Return the (X, Y) coordinate for the center point of the cell that contains the specified text.  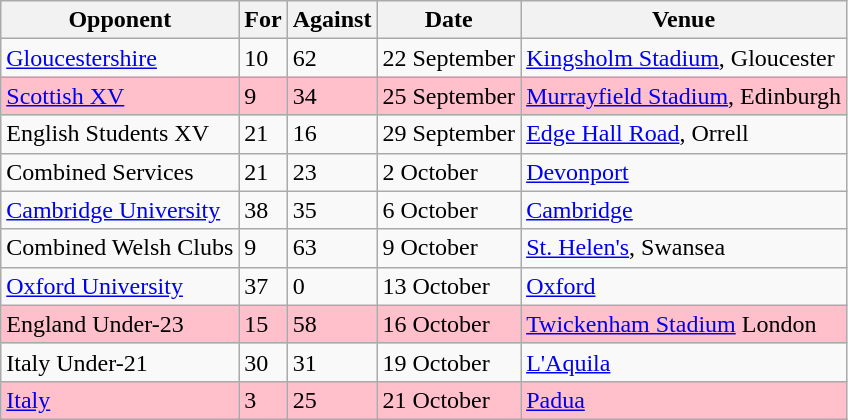
Italy Under-21 (120, 362)
Murrayfield Stadium, Edinburgh (684, 96)
Italy (120, 400)
Against (332, 20)
Scottish XV (120, 96)
England Under-23 (120, 324)
3 (263, 400)
31 (332, 362)
Date (449, 20)
23 (332, 172)
25 (332, 400)
6 October (449, 210)
34 (332, 96)
Cambridge University (120, 210)
38 (263, 210)
Kingsholm Stadium, Gloucester (684, 58)
Combined Welsh Clubs (120, 248)
Devonport (684, 172)
21 October (449, 400)
Gloucestershire (120, 58)
Cambridge (684, 210)
St. Helen's, Swansea (684, 248)
2 October (449, 172)
22 September (449, 58)
63 (332, 248)
62 (332, 58)
15 (263, 324)
For (263, 20)
35 (332, 210)
Padua (684, 400)
10 (263, 58)
29 September (449, 134)
25 September (449, 96)
16 October (449, 324)
13 October (449, 286)
30 (263, 362)
Oxford (684, 286)
9 October (449, 248)
Combined Services (120, 172)
19 October (449, 362)
English Students XV (120, 134)
16 (332, 134)
0 (332, 286)
Oxford University (120, 286)
58 (332, 324)
Edge Hall Road, Orrell (684, 134)
Twickenham Stadium London (684, 324)
37 (263, 286)
Opponent (120, 20)
L'Aquila (684, 362)
Venue (684, 20)
